Capture the cell that displays the provided text and extract its (x, y) central coordinate. 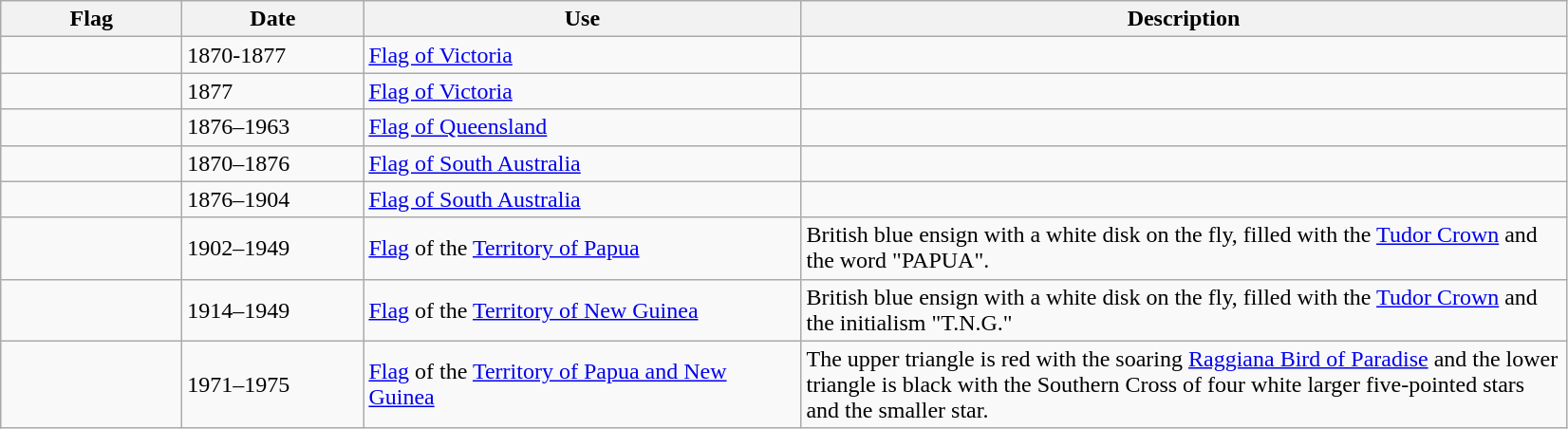
1876–1963 (273, 127)
Description (1184, 19)
Flag of Queensland (583, 127)
1902–1949 (273, 249)
Use (583, 19)
British blue ensign with a white disk on the fly, filled with the Tudor Crown and the word "PAPUA". (1184, 249)
Flag of the Territory of Papua and New Guinea (583, 384)
1870-1877 (273, 55)
1971–1975 (273, 384)
1914–1949 (273, 309)
British blue ensign with a white disk on the fly, filled with the Tudor Crown and the initialism "T.N.G." (1184, 309)
Date (273, 19)
Flag (91, 19)
1877 (273, 91)
Flag of the Territory of New Guinea (583, 309)
Flag of the Territory of Papua (583, 249)
1870–1876 (273, 163)
1876–1904 (273, 199)
